Return the (x, y) coordinate for the center point of the cell that contains the specified text.  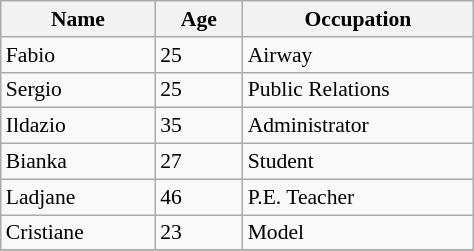
Airway (358, 55)
Ladjane (78, 197)
23 (199, 233)
Fabio (78, 55)
Cristiane (78, 233)
Administrator (358, 126)
Sergio (78, 90)
Bianka (78, 162)
35 (199, 126)
46 (199, 197)
Age (199, 19)
Name (78, 19)
Student (358, 162)
P.E. Teacher (358, 197)
Model (358, 233)
27 (199, 162)
Occupation (358, 19)
Ildazio (78, 126)
Public Relations (358, 90)
